Find where the given text appears and provide that cell's center as [X, Y] coordinate. 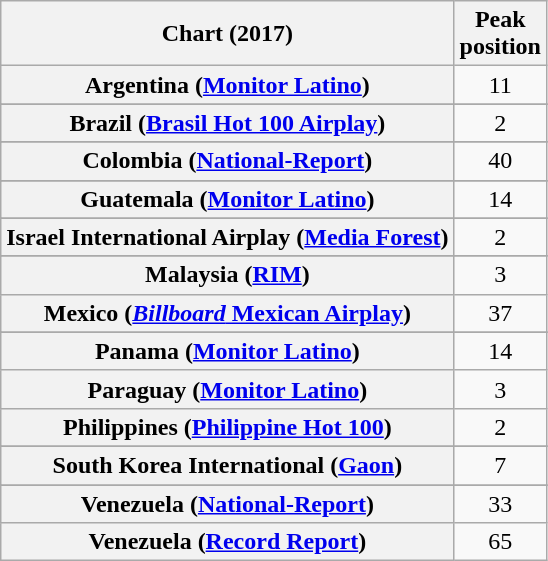
Malaysia (RIM) [228, 275]
7 [500, 465]
11 [500, 85]
Mexico (Billboard Mexican Airplay) [228, 313]
Venezuela (Record Report) [228, 542]
Colombia (National-Report) [228, 161]
Israel International Airplay (Media Forest) [228, 237]
Panama (Monitor Latino) [228, 351]
40 [500, 161]
37 [500, 313]
Philippines (Philippine Hot 100) [228, 427]
65 [500, 542]
Paraguay (Monitor Latino) [228, 389]
Peakposition [500, 34]
Argentina (Monitor Latino) [228, 85]
Guatemala (Monitor Latino) [228, 199]
Chart (2017) [228, 34]
South Korea International (Gaon) [228, 465]
Brazil (Brasil Hot 100 Airplay) [228, 123]
Venezuela (National-Report) [228, 503]
33 [500, 503]
